For the text-containing cell, return its midpoint in (X, Y) coordinate format. 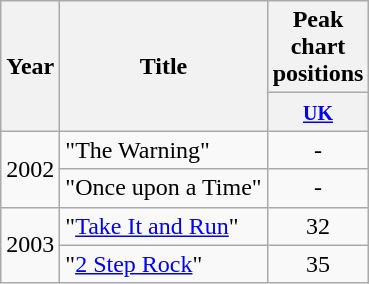
"Take It and Run" (164, 226)
Year (30, 66)
35 (318, 264)
32 (318, 226)
Peak chart positions (318, 47)
"2 Step Rock" (164, 264)
"Once upon a Time" (164, 188)
Title (164, 66)
2003 (30, 245)
2002 (30, 169)
"The Warning" (164, 150)
UK (318, 112)
